Return the [x, y] coordinate for the center point of the cell that contains the specified text.  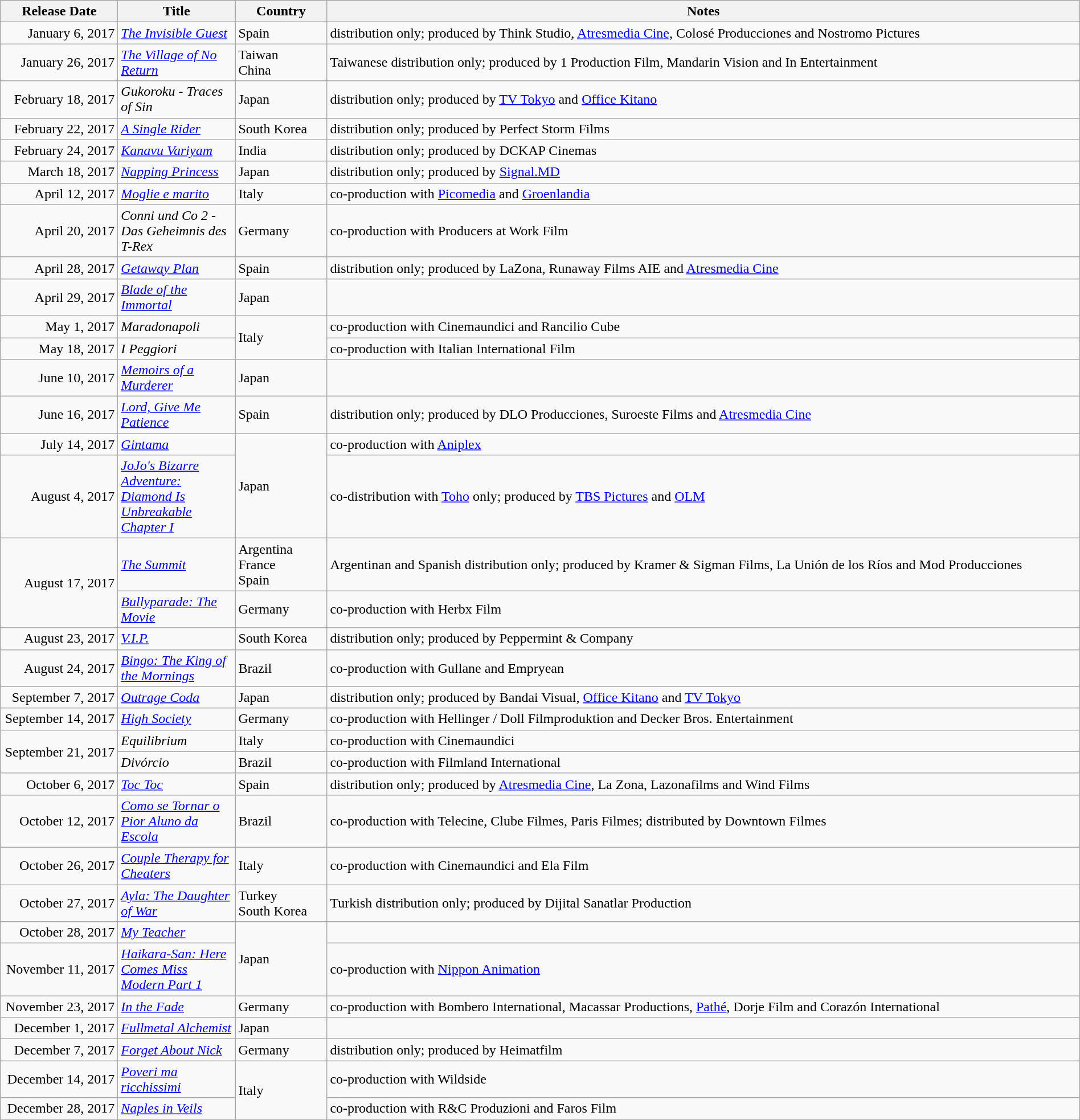
June 16, 2017 [59, 415]
Argentina France Spain [281, 565]
May 1, 2017 [59, 326]
Kanavu Variyam [177, 150]
Maradonapoli [177, 326]
distribution only; produced by DCKAP Cinemas [703, 150]
Taiwanese distribution only; produced by 1 Production Film, Mandarin Vision and In Entertainment [703, 63]
I Peggiori [177, 348]
co-production with Herbx Film [703, 610]
Haikara-San: Here Comes Miss Modern Part 1 [177, 970]
December 1, 2017 [59, 1028]
Bullyparade: The Movie [177, 610]
Country [281, 11]
co-production with Cinemaundici and Rancilio Cube [703, 326]
October 12, 2017 [59, 821]
distribution only; produced by TV Tokyo and Office Kitano [703, 99]
co-production with Aniplex [703, 444]
September 14, 2017 [59, 719]
Conni und Co 2 - Das Geheimnis des T-Rex [177, 231]
August 17, 2017 [59, 583]
co-production with Bombero International, Macassar Productions, Pathé, Dorje Film and Corazón International [703, 1007]
co-production with Producers at Work Film [703, 231]
November 11, 2017 [59, 970]
distribution only; produced by Atresmedia Cine, La Zona, Lazonafilms and Wind Films [703, 784]
Naples in Veils [177, 1109]
Turkey South Korea [281, 902]
Argentinan and Spanish distribution only; produced by Kramer & Sigman Films, La Unión de los Ríos and Mod Producciones [703, 565]
Outrage Coda [177, 697]
Poveri ma ricchissimi [177, 1079]
January 6, 2017 [59, 33]
February 18, 2017 [59, 99]
co-production with Italian International Film [703, 348]
September 21, 2017 [59, 751]
August 23, 2017 [59, 639]
Getaway Plan [177, 268]
February 22, 2017 [59, 129]
distribution only; produced by Perfect Storm Films [703, 129]
The Summit [177, 565]
May 18, 2017 [59, 348]
April 12, 2017 [59, 194]
The Village of No Return [177, 63]
co-production with Cinemaundici [703, 741]
Lord, Give Me Patience [177, 415]
distribution only; produced by DLO Producciones, Suroeste Films and Atresmedia Cine [703, 415]
In the Fade [177, 1007]
February 24, 2017 [59, 150]
April 20, 2017 [59, 231]
June 10, 2017 [59, 378]
Ayla: The Daughter of War [177, 902]
January 26, 2017 [59, 63]
Fullmetal Alchemist [177, 1028]
October 28, 2017 [59, 933]
March 18, 2017 [59, 172]
My Teacher [177, 933]
Gukoroku - Traces of Sin [177, 99]
August 4, 2017 [59, 497]
October 6, 2017 [59, 784]
India [281, 150]
Notes [703, 11]
co-distribution with Toho only; produced by TBS Pictures and OLM [703, 497]
The Invisible Guest [177, 33]
A Single Rider [177, 129]
Moglie e marito [177, 194]
Forget About Nick [177, 1050]
Title [177, 11]
distribution only; produced by Think Studio, Atresmedia Cine, Colosé Producciones and Nostromo Pictures [703, 33]
co-production with Wildside [703, 1079]
co-production with Hellinger / Doll Filmproduktion and Decker Bros. Entertainment [703, 719]
December 28, 2017 [59, 1109]
December 14, 2017 [59, 1079]
co-production with Gullane and Empryean [703, 668]
distribution only; produced by Peppermint & Company [703, 639]
Divórcio [177, 762]
Napping Princess [177, 172]
October 27, 2017 [59, 902]
co-production with Telecine, Clube Filmes, Paris Filmes; distributed by Downtown Filmes [703, 821]
April 29, 2017 [59, 297]
High Society [177, 719]
August 24, 2017 [59, 668]
distribution only; produced by Bandai Visual, Office Kitano and TV Tokyo [703, 697]
April 28, 2017 [59, 268]
Como se Tornar o Pior Aluno da Escola [177, 821]
July 14, 2017 [59, 444]
co-production with Picomedia and Groenlandia [703, 194]
Toc Toc [177, 784]
distribution only; produced by Signal.MD [703, 172]
JoJo's Bizarre Adventure: Diamond Is Unbreakable Chapter I [177, 497]
co-production with R&C Produzioni and Faros Film [703, 1109]
November 23, 2017 [59, 1007]
Gintama [177, 444]
co-production with Filmland International [703, 762]
December 7, 2017 [59, 1050]
Memoirs of a Murderer [177, 378]
distribution only; produced by Heimatfilm [703, 1050]
V.I.P. [177, 639]
Couple Therapy for Cheaters [177, 866]
October 26, 2017 [59, 866]
distribution only; produced by LaZona, Runaway Films AIE and Atresmedia Cine [703, 268]
Equilibrium [177, 741]
Taiwan China [281, 63]
co-production with Nippon Animation [703, 970]
September 7, 2017 [59, 697]
Bingo: The King of the Mornings [177, 668]
Release Date [59, 11]
Blade of the Immortal [177, 297]
Turkish distribution only; produced by Dijital Sanatlar Production [703, 902]
co-production with Cinemaundici and Ela Film [703, 866]
